Find where the given text appears and provide that cell's center as [x, y] coordinate. 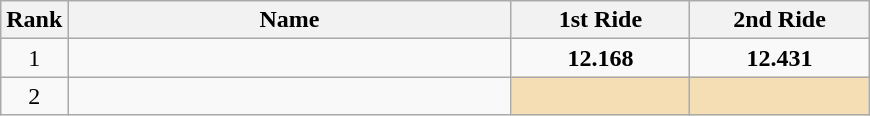
12.431 [780, 58]
1 [34, 58]
Rank [34, 20]
2nd Ride [780, 20]
1st Ride [600, 20]
2 [34, 96]
Name [290, 20]
12.168 [600, 58]
